Return the [x, y] coordinate for the center point of the cell that contains the specified text.  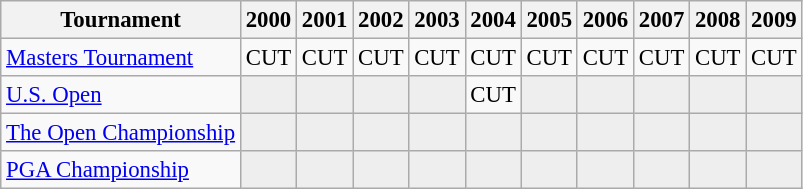
2008 [718, 20]
2007 [661, 20]
2000 [268, 20]
Masters Tournament [121, 58]
PGA Championship [121, 170]
U.S. Open [121, 95]
2003 [437, 20]
2002 [381, 20]
2009 [774, 20]
2006 [605, 20]
The Open Championship [121, 133]
Tournament [121, 20]
2005 [549, 20]
2004 [493, 20]
2001 [325, 20]
